Return the (X, Y) coordinate for the center point of the cell that contains the specified text.  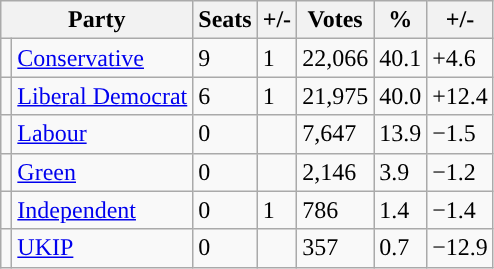
−1.2 (460, 172)
Conservative (102, 58)
+12.4 (460, 96)
Labour (102, 134)
786 (336, 210)
−1.5 (460, 134)
1.4 (400, 210)
357 (336, 248)
6 (225, 96)
40.0 (400, 96)
21,975 (336, 96)
Liberal Democrat (102, 96)
UKIP (102, 248)
22,066 (336, 58)
0.7 (400, 248)
Party (97, 20)
3.9 (400, 172)
9 (225, 58)
40.1 (400, 58)
% (400, 20)
Votes (336, 20)
13.9 (400, 134)
2,146 (336, 172)
Seats (225, 20)
7,647 (336, 134)
−12.9 (460, 248)
Independent (102, 210)
−1.4 (460, 210)
+4.6 (460, 58)
Green (102, 172)
